Capture the cell that displays the provided text and extract its (x, y) central coordinate. 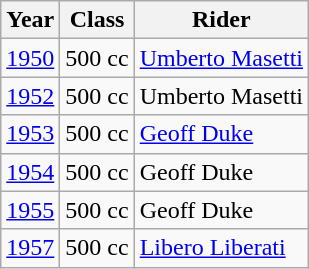
1955 (30, 210)
Libero Liberati (221, 248)
1952 (30, 96)
1954 (30, 172)
1957 (30, 248)
Rider (221, 20)
1953 (30, 134)
1950 (30, 58)
Year (30, 20)
Class (97, 20)
